Find where the given text appears and provide that cell's center as [X, Y] coordinate. 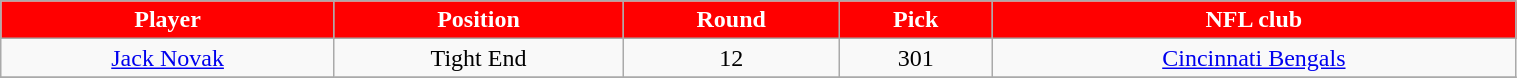
Cincinnati Bengals [1254, 58]
Pick [916, 20]
Jack Novak [168, 58]
301 [916, 58]
Round [732, 20]
12 [732, 58]
Player [168, 20]
Tight End [478, 58]
NFL club [1254, 20]
Position [478, 20]
